From the cell containing the given text, extract its center point as [x, y] coordinate. 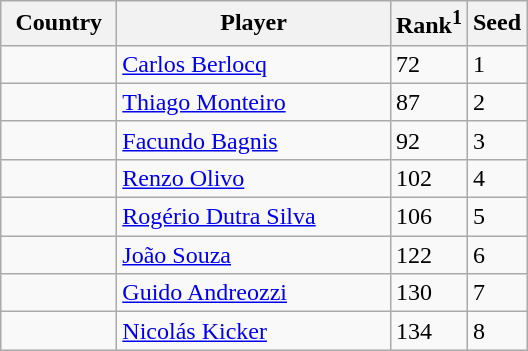
5 [496, 217]
92 [428, 140]
1 [496, 64]
8 [496, 331]
4 [496, 178]
Nicolás Kicker [254, 331]
87 [428, 102]
106 [428, 217]
2 [496, 102]
134 [428, 331]
72 [428, 64]
122 [428, 255]
Thiago Monteiro [254, 102]
Renzo Olivo [254, 178]
João Souza [254, 255]
3 [496, 140]
6 [496, 255]
Country [59, 24]
Rogério Dutra Silva [254, 217]
Facundo Bagnis [254, 140]
Player [254, 24]
Guido Andreozzi [254, 293]
Seed [496, 24]
Carlos Berlocq [254, 64]
130 [428, 293]
102 [428, 178]
7 [496, 293]
Rank1 [428, 24]
